Extract the [X, Y] coordinate from the center of the cell holding the provided text.  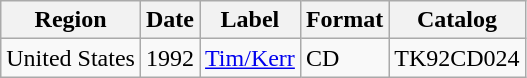
Catalog [457, 20]
Label [250, 20]
Format [344, 20]
CD [344, 58]
Tim/Kerr [250, 58]
TK92CD024 [457, 58]
United States [71, 58]
Date [170, 20]
1992 [170, 58]
Region [71, 20]
